Scan for the cell matching the given text and deliver its [X, Y] coordinate at center. 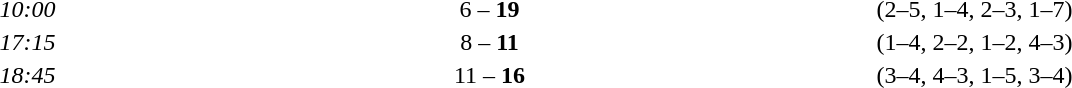
8 – 11 [490, 42]
